Pinpoint the cell where the given text exists, returning its (x, y) midpoint coordinate. 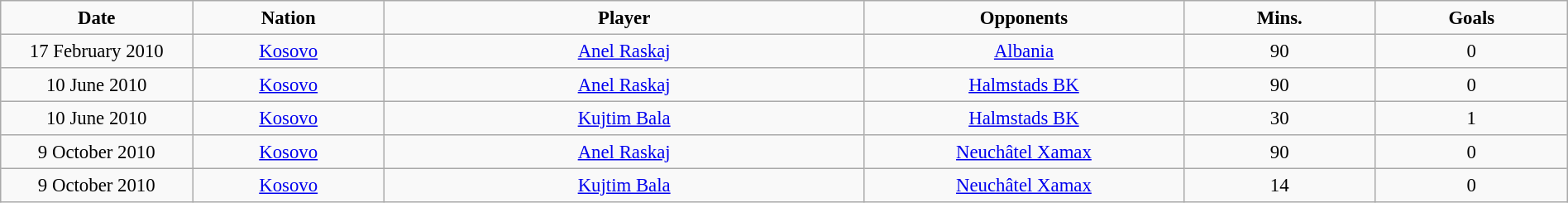
Mins. (1279, 17)
Date (97, 17)
Goals (1471, 17)
1 (1471, 118)
Nation (289, 17)
14 (1279, 185)
17 February 2010 (97, 51)
30 (1279, 118)
Opponents (1024, 17)
Albania (1024, 51)
Player (624, 17)
